Scan for the cell matching the given text and deliver its [X, Y] coordinate at center. 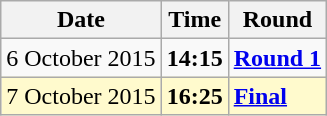
16:25 [194, 96]
7 October 2015 [81, 96]
Time [194, 20]
6 October 2015 [81, 58]
14:15 [194, 58]
Date [81, 20]
Round 1 [277, 58]
Round [277, 20]
Final [277, 96]
